Return (X, Y) of the center of cell containing provided text 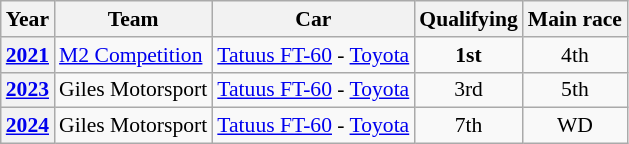
4th (575, 55)
2023 (28, 90)
Team (133, 19)
1st (468, 55)
5th (575, 90)
7th (468, 126)
2024 (28, 126)
M2 Competition (133, 55)
Year (28, 19)
Main race (575, 19)
Car (313, 19)
WD (575, 126)
Qualifying (468, 19)
2021 (28, 55)
3rd (468, 90)
